Provide the [X, Y] coordinate of the cell's center where the given text is located.  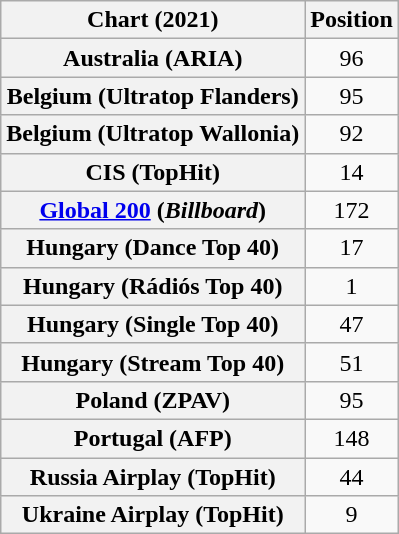
Belgium (Ultratop Flanders) [153, 96]
Position [352, 20]
Hungary (Dance Top 40) [153, 248]
17 [352, 248]
14 [352, 172]
44 [352, 477]
172 [352, 210]
51 [352, 362]
92 [352, 134]
Hungary (Rádiós Top 40) [153, 286]
96 [352, 58]
Global 200 (Billboard) [153, 210]
9 [352, 515]
Poland (ZPAV) [153, 400]
Hungary (Stream Top 40) [153, 362]
148 [352, 438]
Portugal (AFP) [153, 438]
Chart (2021) [153, 20]
1 [352, 286]
CIS (TopHit) [153, 172]
Russia Airplay (TopHit) [153, 477]
47 [352, 324]
Ukraine Airplay (TopHit) [153, 515]
Belgium (Ultratop Wallonia) [153, 134]
Australia (ARIA) [153, 58]
Hungary (Single Top 40) [153, 324]
